Pinpoint the cell where the given text exists, returning its [X, Y] midpoint coordinate. 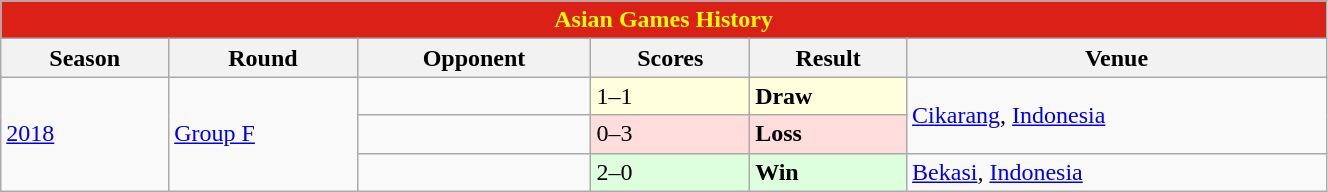
Group F [263, 134]
Round [263, 58]
1–1 [670, 96]
2–0 [670, 172]
Bekasi, Indonesia [1117, 172]
Venue [1117, 58]
0–3 [670, 134]
Scores [670, 58]
Asian Games History [664, 20]
Win [828, 172]
Result [828, 58]
Cikarang, Indonesia [1117, 115]
Loss [828, 134]
Opponent [474, 58]
Season [85, 58]
Draw [828, 96]
2018 [85, 134]
